Scan for the cell matching the given text and deliver its [X, Y] coordinate at center. 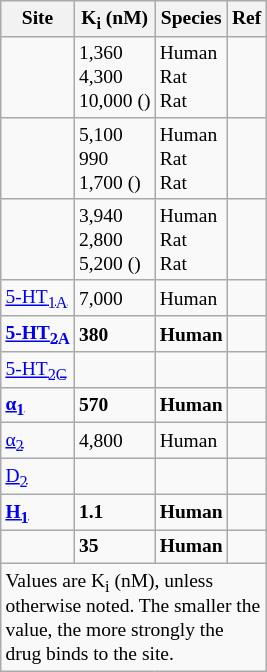
Species [191, 19]
5,1009901,700 () [114, 158]
4,800 [114, 441]
Ref [246, 19]
Site [38, 19]
570 [114, 405]
35 [114, 546]
7,000 [114, 298]
5-HT1A [38, 298]
380 [114, 334]
3,9402,8005,200 () [114, 240]
5-HT2C [38, 370]
Values are Ki (nM), unless otherwise noted. The smaller the value, the more strongly the drug binds to the site. [134, 617]
α1 [38, 405]
5-HT2A [38, 334]
1,3604,30010,000 () [114, 76]
Ki (nM) [114, 19]
α2 [38, 441]
1.1 [114, 512]
D2 [38, 477]
H1 [38, 512]
